Return the [x, y] coordinate for the center point of the cell that contains the specified text.  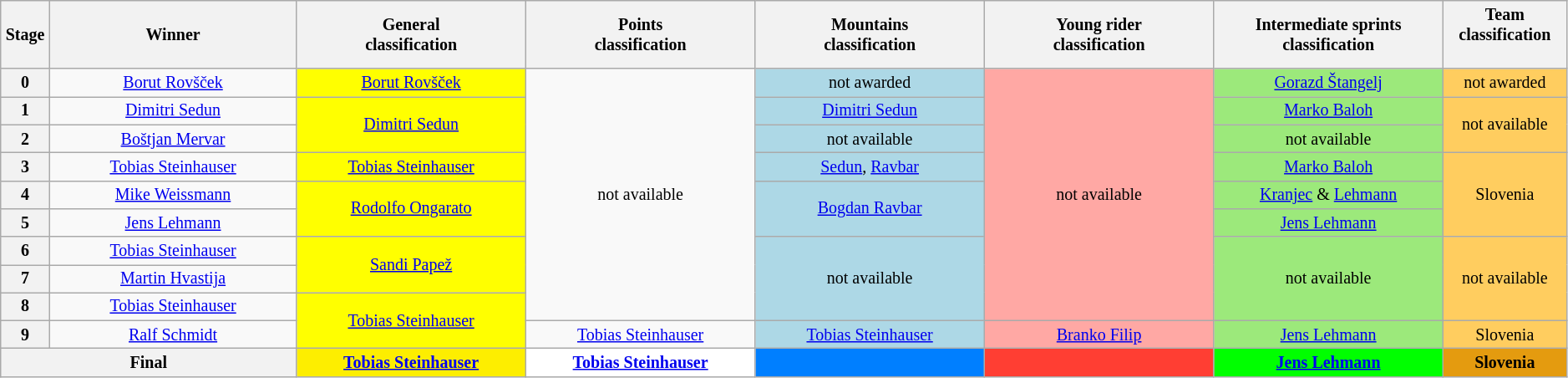
Stage [25, 35]
Generalclassification [411, 35]
Teamclassification [1505, 35]
4 [25, 194]
9 [25, 335]
Mountainsclassification [870, 35]
8 [25, 306]
Rodolfo Ongarato [411, 209]
Ralf Schmidt [173, 335]
Branko Filip [1099, 335]
Kranjec & Lehmann [1328, 194]
5 [25, 222]
2 [25, 139]
Martin Hvastija [173, 279]
7 [25, 279]
Gorazd Štangelj [1328, 84]
Sedun, Ravbar [870, 167]
3 [25, 167]
1 [25, 110]
Bogdan Ravbar [870, 209]
Mike Weissmann [173, 194]
Sandi Papež [411, 264]
6 [25, 251]
Intermediate sprintsclassification [1328, 35]
Winner [173, 35]
0 [25, 84]
Boštjan Mervar [173, 139]
Pointsclassification [640, 35]
Young riderclassification [1099, 35]
Final [149, 363]
